From the cell containing the given text, extract its center point as (X, Y) coordinate. 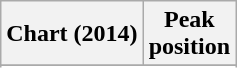
Peakposition (189, 34)
Chart (2014) (72, 34)
